Detect which cell encompasses the target text, then output its [x, y] center coordinate. 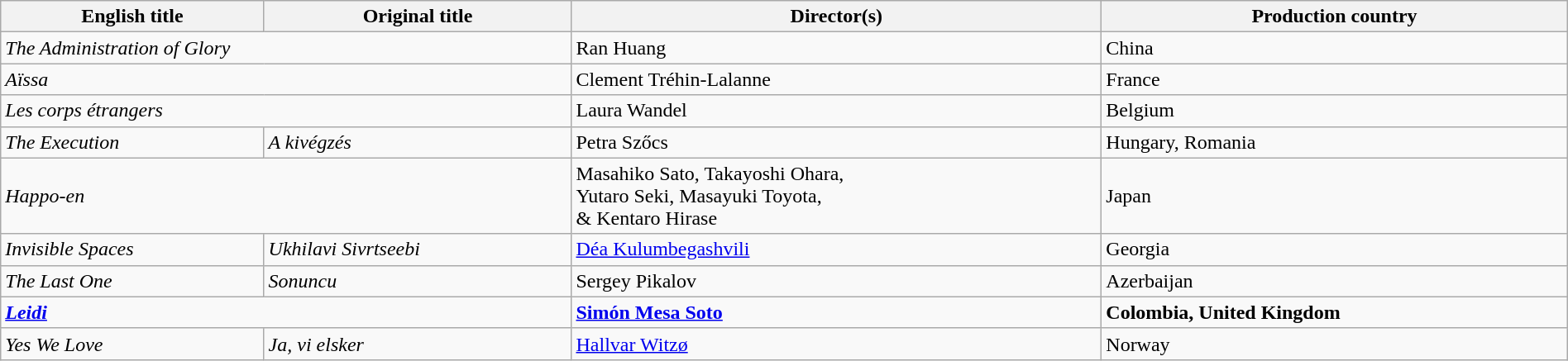
Ja, vi elsker [418, 344]
Belgium [1335, 111]
Invisible Spaces [132, 249]
Production country [1335, 17]
Leidi [286, 312]
Sergey Pikalov [837, 281]
Masahiko Sato, Takayoshi Ohara,Yutaro Seki, Masayuki Toyota,& Kentaro Hirase [837, 196]
France [1335, 79]
China [1335, 48]
The Execution [132, 142]
Colombia, United Kingdom [1335, 312]
Happo-en [286, 196]
Yes We Love [132, 344]
English title [132, 17]
Les corps étrangers [286, 111]
Ran Huang [837, 48]
Laura Wandel [837, 111]
The Administration of Glory [286, 48]
Simón Mesa Soto [837, 312]
Azerbaijan [1335, 281]
Aïssa [286, 79]
Norway [1335, 344]
Hallvar Witzø [837, 344]
A kivégzés [418, 142]
Petra Szőcs [837, 142]
Clement Tréhin-Lalanne [837, 79]
The Last One [132, 281]
Original title [418, 17]
Georgia [1335, 249]
Hungary, Romania [1335, 142]
Director(s) [837, 17]
Sonuncu [418, 281]
Ukhilavi Sivrtseebi [418, 249]
Japan [1335, 196]
Déa Kulumbegashvili [837, 249]
